Identify which cell holds the provided text, then report its (X, Y) central coordinate. 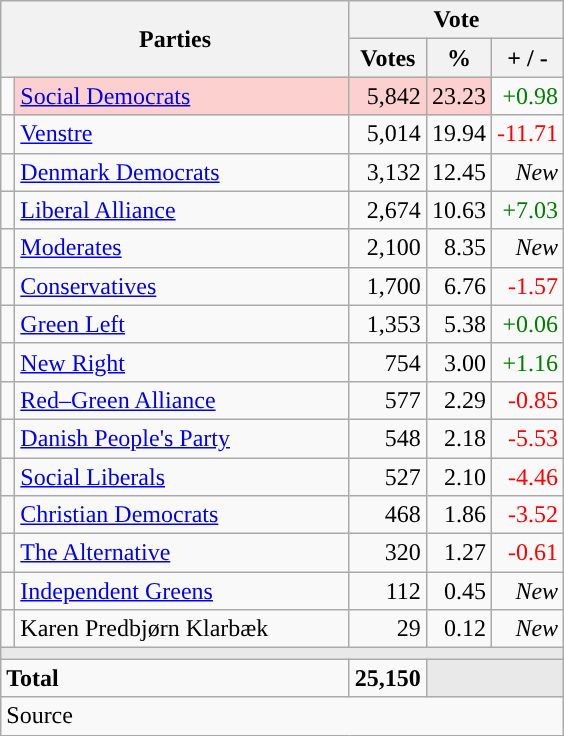
527 (388, 477)
+ / - (527, 58)
-4.46 (527, 477)
2.29 (458, 400)
+7.03 (527, 210)
12.45 (458, 172)
+0.06 (527, 324)
-0.61 (527, 553)
1.27 (458, 553)
320 (388, 553)
548 (388, 438)
Liberal Alliance (182, 210)
10.63 (458, 210)
2.10 (458, 477)
754 (388, 362)
Denmark Democrats (182, 172)
The Alternative (182, 553)
New Right (182, 362)
-11.71 (527, 134)
Karen Predbjørn Klarbæk (182, 629)
19.94 (458, 134)
-5.53 (527, 438)
Social Liberals (182, 477)
8.35 (458, 248)
2,100 (388, 248)
Danish People's Party (182, 438)
Venstre (182, 134)
Source (282, 716)
0.12 (458, 629)
Red–Green Alliance (182, 400)
-1.57 (527, 286)
% (458, 58)
Vote (456, 20)
-3.52 (527, 515)
5,014 (388, 134)
Christian Democrats (182, 515)
2.18 (458, 438)
Moderates (182, 248)
5.38 (458, 324)
3.00 (458, 362)
1,700 (388, 286)
1,353 (388, 324)
Green Left (182, 324)
29 (388, 629)
6.76 (458, 286)
468 (388, 515)
-0.85 (527, 400)
Total (176, 678)
25,150 (388, 678)
Independent Greens (182, 591)
+0.98 (527, 96)
Parties (176, 39)
+1.16 (527, 362)
5,842 (388, 96)
2,674 (388, 210)
Votes (388, 58)
23.23 (458, 96)
0.45 (458, 591)
3,132 (388, 172)
577 (388, 400)
Social Democrats (182, 96)
112 (388, 591)
1.86 (458, 515)
Conservatives (182, 286)
